Determine the [x, y] coordinate at the center of the cell enclosing the given text.  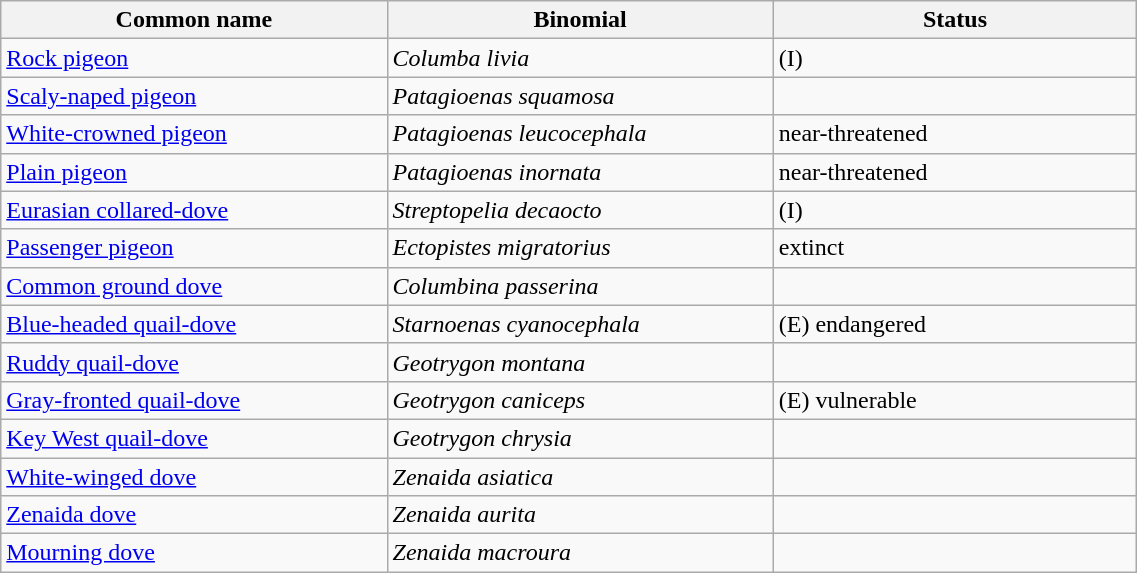
Common ground dove [194, 286]
Eurasian collared-dove [194, 210]
Geotrygon montana [580, 362]
Plain pigeon [194, 172]
Binomial [580, 20]
White-winged dove [194, 477]
Status [955, 20]
Scaly-naped pigeon [194, 96]
Streptopelia decaocto [580, 210]
Zenaida aurita [580, 515]
Patagioenas inornata [580, 172]
Zenaida dove [194, 515]
Patagioenas leucocephala [580, 134]
Columbina passerina [580, 286]
Gray-fronted quail-dove [194, 400]
Geotrygon caniceps [580, 400]
Geotrygon chrysia [580, 438]
Common name [194, 20]
Ectopistes migratorius [580, 248]
Rock pigeon [194, 58]
Starnoenas cyanocephala [580, 324]
Zenaida macroura [580, 553]
White-crowned pigeon [194, 134]
Patagioenas squamosa [580, 96]
Ruddy quail-dove [194, 362]
extinct [955, 248]
Zenaida asiatica [580, 477]
Mourning dove [194, 553]
Key West quail-dove [194, 438]
(E) endangered [955, 324]
Passenger pigeon [194, 248]
Blue-headed quail-dove [194, 324]
(E) vulnerable [955, 400]
Columba livia [580, 58]
